Search for the cell housing the specified text and yield its (X, Y) center coordinate. 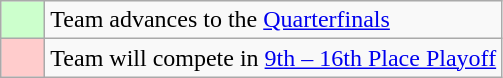
Team advances to the Quarterfinals (274, 20)
Team will compete in 9th – 16th Place Playoff (274, 58)
